Output the (X, Y) coordinate of the center of the cell containing the given text.  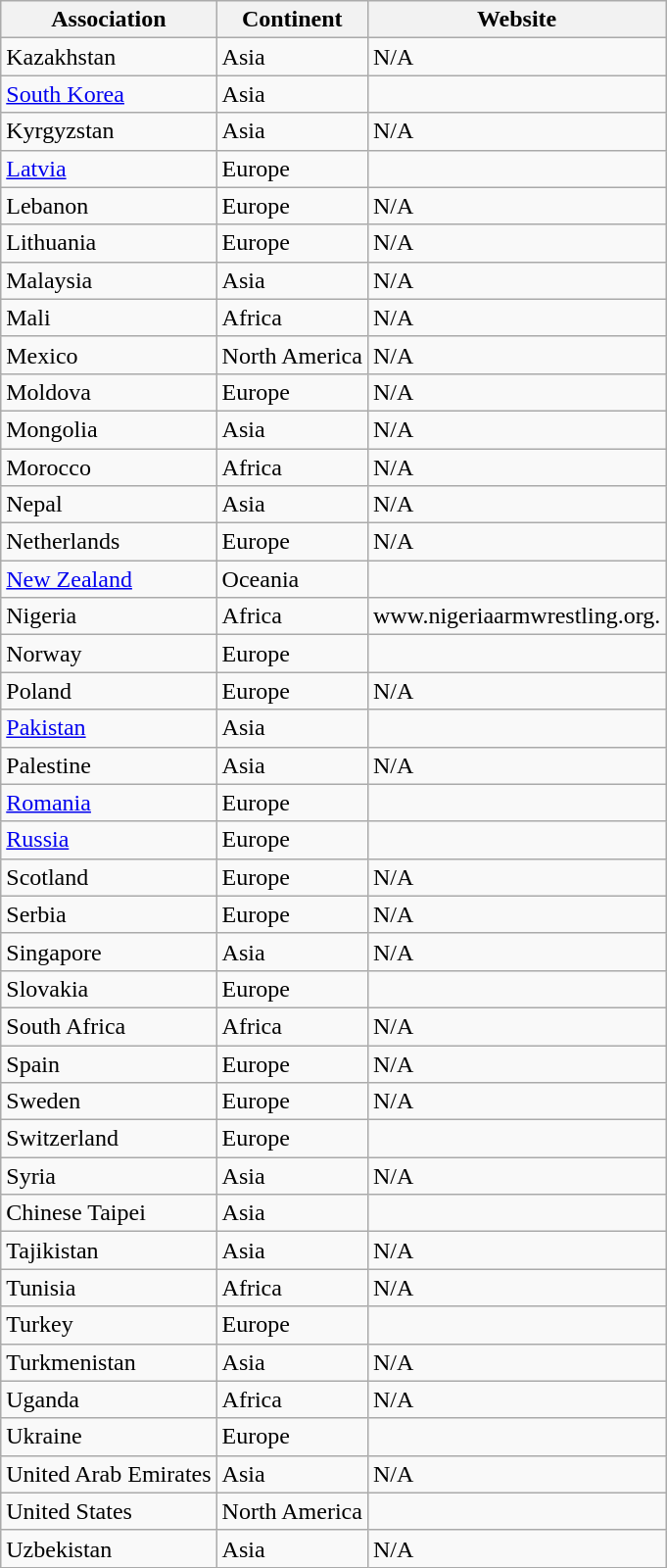
Palestine (109, 765)
Lithuania (109, 243)
Norway (109, 654)
Lebanon (109, 206)
New Zealand (109, 579)
Association (109, 20)
Switzerland (109, 1139)
Sweden (109, 1102)
Serbia (109, 914)
Turkey (109, 1325)
Romania (109, 803)
Morocco (109, 467)
Slovakia (109, 989)
Chinese Taipei (109, 1213)
www.nigeriaarmwrestling.org. (516, 616)
Spain (109, 1063)
Oceania (292, 579)
Continent (292, 20)
Kazakhstan (109, 57)
Mexico (109, 355)
Website (516, 20)
Russia (109, 840)
Poland (109, 691)
Moldova (109, 392)
Mongolia (109, 429)
Ukraine (109, 1437)
Latvia (109, 169)
Nepal (109, 505)
South Africa (109, 1026)
Nigeria (109, 616)
Syria (109, 1176)
Mali (109, 318)
Uzbekistan (109, 1548)
United States (109, 1511)
South Korea (109, 94)
Malaysia (109, 280)
Uganda (109, 1399)
United Arab Emirates (109, 1474)
Tunisia (109, 1288)
Netherlands (109, 542)
Singapore (109, 952)
Turkmenistan (109, 1362)
Scotland (109, 877)
Pakistan (109, 728)
Tajikistan (109, 1250)
Kyrgyzstan (109, 131)
